Extract the (X, Y) coordinate from the center of the cell holding the provided text.  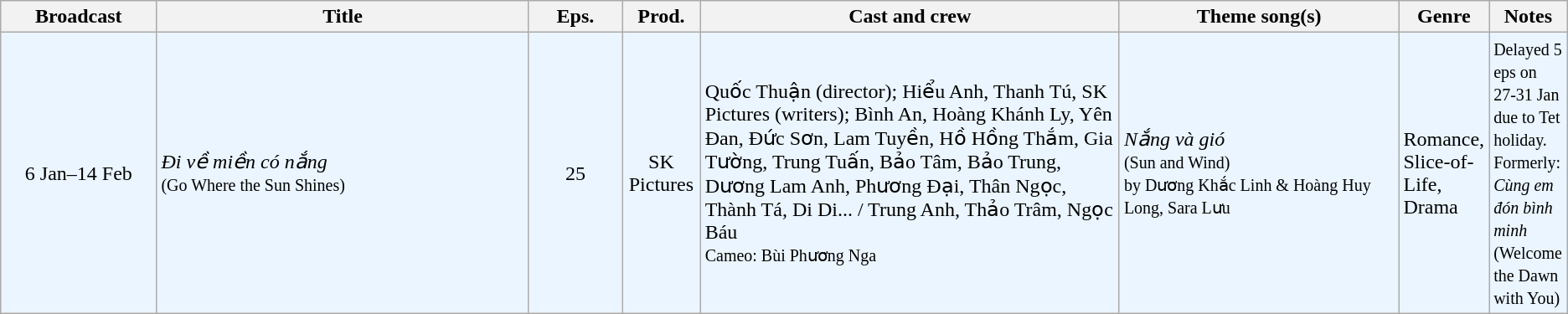
Cast and crew (910, 17)
Theme song(s) (1259, 17)
Đi về miền có nắng(Go Where the Sun Shines) (343, 172)
Notes (1529, 17)
6 Jan–14 Feb (79, 172)
Prod. (662, 17)
Broadcast (79, 17)
Title (343, 17)
Romance, Slice-of-Life, Drama (1444, 172)
Nắng và gió(Sun and Wind)by Dương Khắc Linh & Hoàng Huy Long, Sara Lưu (1259, 172)
Delayed 5 eps on 27-31 Jan due to Tet holiday.Formerly: Cùng em đón bình minh(Welcome the Dawn with You) (1529, 172)
Genre (1444, 17)
SK Pictures (662, 172)
25 (575, 172)
Eps. (575, 17)
